Provide the [x, y] coordinate of the cell's center where the given text is located.  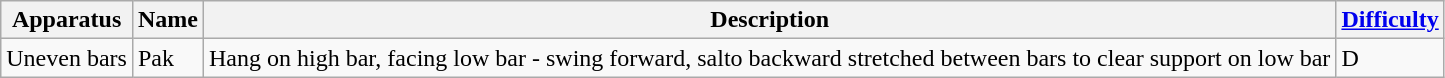
D [1390, 58]
Description [769, 20]
Pak [168, 58]
Difficulty [1390, 20]
Hang on high bar, facing low bar - swing forward, salto backward stretched between bars to clear support on low bar [769, 58]
Name [168, 20]
Apparatus [67, 20]
Uneven bars [67, 58]
